Capture the cell that displays the provided text and extract its (x, y) central coordinate. 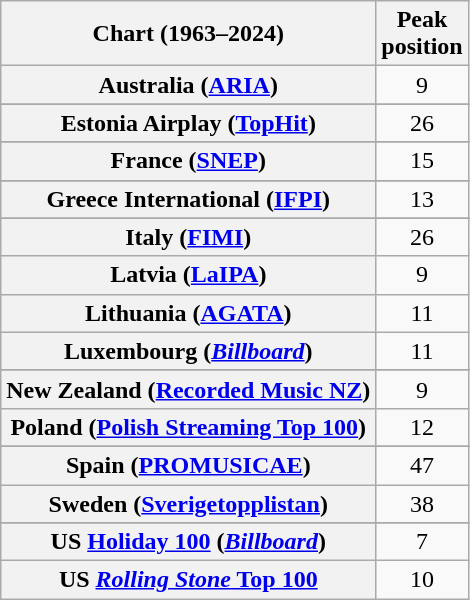
Australia (ARIA) (188, 85)
Chart (1963–2024) (188, 34)
10 (422, 580)
New Zealand (Recorded Music NZ) (188, 389)
US Rolling Stone Top 100 (188, 580)
47 (422, 465)
38 (422, 503)
Luxembourg (Billboard) (188, 351)
Poland (Polish Streaming Top 100) (188, 427)
15 (422, 161)
Italy (FIMI) (188, 237)
Peakposition (422, 34)
Spain (PROMUSICAE) (188, 465)
Lithuania (AGATA) (188, 313)
Estonia Airplay (TopHit) (188, 123)
13 (422, 199)
Latvia (LaIPA) (188, 275)
US Holiday 100 (Billboard) (188, 542)
Sweden (Sverigetopplistan) (188, 503)
France (SNEP) (188, 161)
7 (422, 542)
Greece International (IFPI) (188, 199)
12 (422, 427)
